Output the (x, y) coordinate of the center of the cell containing the given text.  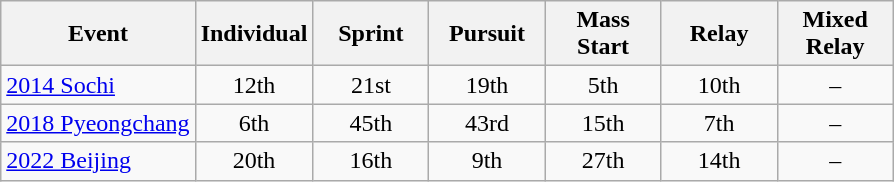
7th (719, 123)
Event (98, 34)
20th (254, 161)
15th (603, 123)
27th (603, 161)
16th (371, 161)
45th (371, 123)
9th (487, 161)
Pursuit (487, 34)
Mixed Relay (835, 34)
19th (487, 85)
2018 Pyeongchang (98, 123)
6th (254, 123)
14th (719, 161)
2022 Beijing (98, 161)
12th (254, 85)
10th (719, 85)
21st (371, 85)
Sprint (371, 34)
Relay (719, 34)
5th (603, 85)
2014 Sochi (98, 85)
43rd (487, 123)
Individual (254, 34)
Mass Start (603, 34)
